Return [X, Y] of the center of cell containing provided text 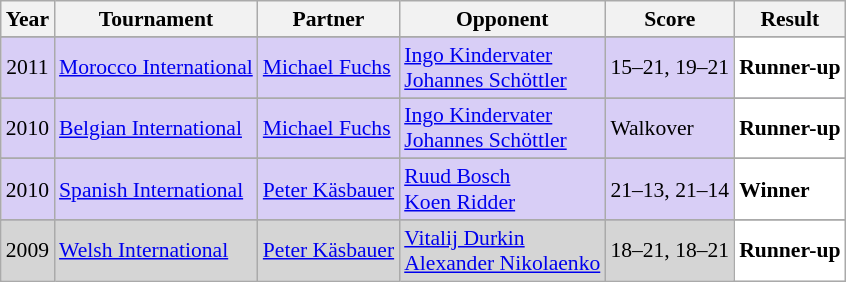
2009 [28, 250]
Score [670, 19]
15–21, 19–21 [670, 68]
18–21, 18–21 [670, 250]
Walkover [670, 128]
Result [790, 19]
Welsh International [156, 250]
Morocco International [156, 68]
21–13, 21–14 [670, 190]
Opponent [502, 19]
Winner [790, 190]
Ruud Bosch Koen Ridder [502, 190]
Spanish International [156, 190]
Vitalij Durkin Alexander Nikolaenko [502, 250]
Tournament [156, 19]
Partner [328, 19]
Belgian International [156, 128]
2011 [28, 68]
Year [28, 19]
